Return the [x, y] coordinate for the center point of the cell that contains the specified text.  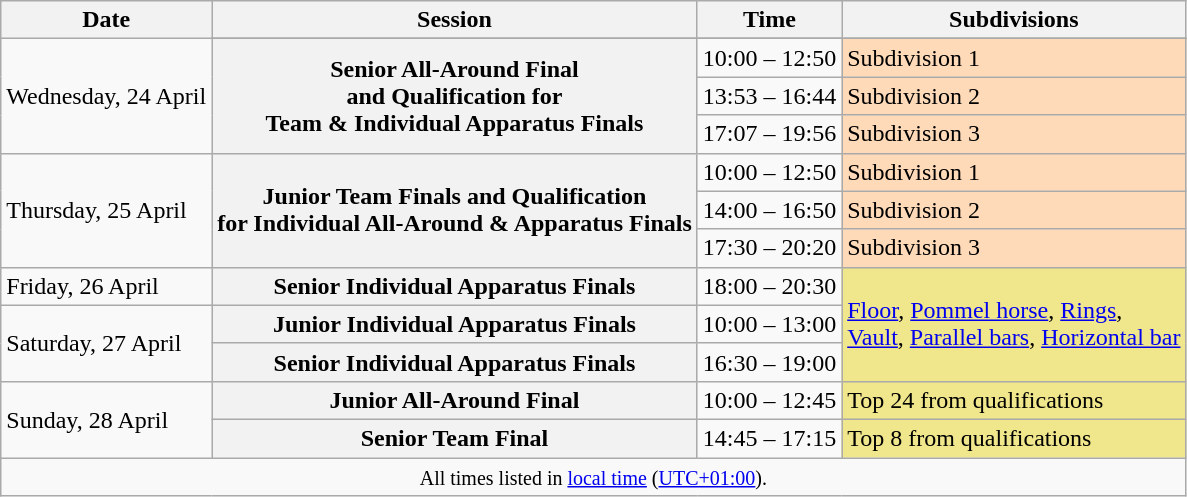
17:30 – 20:20 [769, 248]
Time [769, 20]
Date [106, 20]
Top 24 from qualifications [1014, 400]
Senior All-Around Finaland Qualification forTeam & Individual Apparatus Finals [455, 96]
Thursday, 25 April [106, 210]
Wednesday, 24 April [106, 96]
Top 8 from qualifications [1014, 438]
Friday, 26 April [106, 286]
10:00 – 12:45 [769, 400]
14:00 – 16:50 [769, 210]
Junior Team Finals and Qualificationfor Individual All-Around & Apparatus Finals [455, 210]
Session [455, 20]
Saturday, 27 April [106, 343]
Junior Individual Apparatus Finals [455, 324]
Subdivisions [1014, 20]
Floor, Pommel horse, Rings,Vault, Parallel bars, Horizontal bar [1014, 324]
14:45 – 17:15 [769, 438]
13:53 – 16:44 [769, 96]
18:00 – 20:30 [769, 286]
17:07 – 19:56 [769, 134]
All times listed in local time (UTC+01:00). [594, 477]
16:30 – 19:00 [769, 362]
Senior Team Final [455, 438]
10:00 – 13:00 [769, 324]
Sunday, 28 April [106, 419]
Junior All-Around Final [455, 400]
